Scan for the cell matching the given text and deliver its (x, y) coordinate at center. 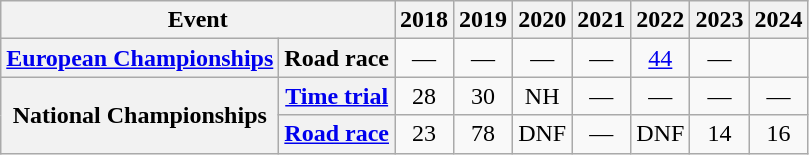
23 (424, 134)
16 (778, 134)
2022 (660, 20)
14 (720, 134)
2023 (720, 20)
2020 (542, 20)
2024 (778, 20)
2021 (602, 20)
Time trial (337, 96)
30 (484, 96)
2019 (484, 20)
Event (198, 20)
44 (660, 58)
28 (424, 96)
European Championships (140, 58)
2018 (424, 20)
NH (542, 96)
78 (484, 134)
National Championships (140, 115)
